Pinpoint the cell where the given text exists, returning its (x, y) midpoint coordinate. 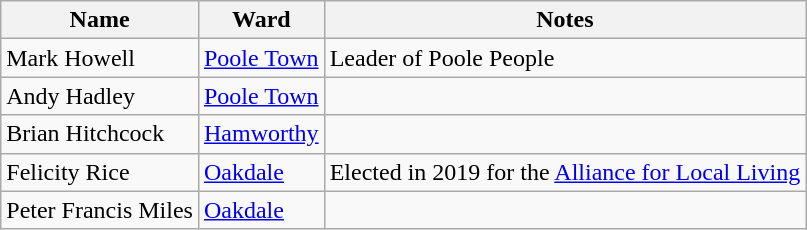
Mark Howell (100, 58)
Felicity Rice (100, 172)
Brian Hitchcock (100, 134)
Andy Hadley (100, 96)
Ward (261, 20)
Leader of Poole People (565, 58)
Elected in 2019 for the Alliance for Local Living (565, 172)
Hamworthy (261, 134)
Name (100, 20)
Peter Francis Miles (100, 210)
Notes (565, 20)
